Locate the cell with the specified text and output its (X, Y) center coordinate. 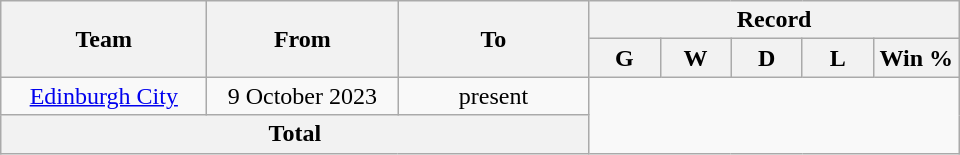
D (766, 58)
Team (104, 39)
From (302, 39)
Edinburgh City (104, 96)
present (494, 96)
9 October 2023 (302, 96)
G (624, 58)
To (494, 39)
Record (774, 20)
Win % (916, 58)
Total (295, 134)
L (838, 58)
W (696, 58)
